Extract the (X, Y) coordinate from the center of the cell holding the provided text.  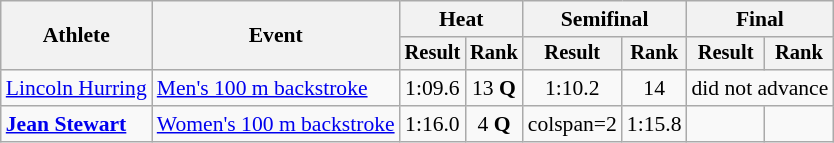
colspan=2 (572, 124)
Final (760, 19)
1:16.0 (433, 124)
Heat (462, 19)
Men's 100 m backstroke (276, 88)
did not advance (760, 88)
13 Q (494, 88)
Jean Stewart (76, 124)
14 (654, 88)
1:10.2 (572, 88)
Women's 100 m backstroke (276, 124)
Athlete (76, 36)
4 Q (494, 124)
Event (276, 36)
Semifinal (605, 19)
Lincoln Hurring (76, 88)
1:15.8 (654, 124)
1:09.6 (433, 88)
